Output the [x, y] coordinate of the center of the cell containing the given text.  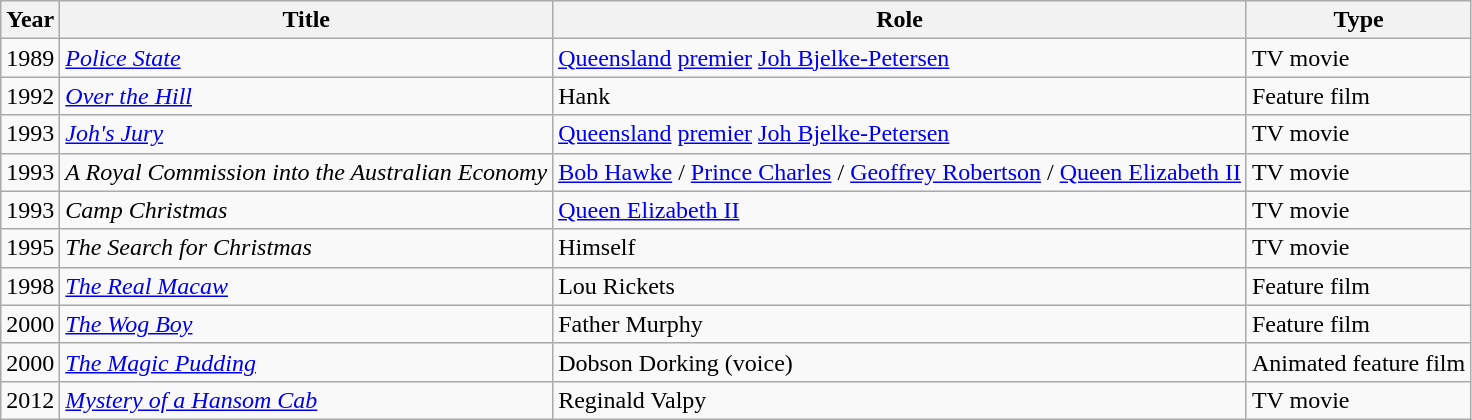
Father Murphy [900, 324]
Dobson Dorking (voice) [900, 362]
Over the Hill [306, 96]
1992 [30, 96]
1998 [30, 286]
The Real Macaw [306, 286]
Hank [900, 96]
Camp Christmas [306, 210]
Lou Rickets [900, 286]
Joh's Jury [306, 134]
Bob Hawke / Prince Charles / Geoffrey Robertson / Queen Elizabeth II [900, 172]
The Search for Christmas [306, 248]
The Wog Boy [306, 324]
2012 [30, 400]
Police State [306, 58]
Title [306, 20]
The Magic Pudding [306, 362]
Queen Elizabeth II [900, 210]
Type [1358, 20]
Himself [900, 248]
Role [900, 20]
Reginald Valpy [900, 400]
1989 [30, 58]
Year [30, 20]
1995 [30, 248]
Mystery of a Hansom Cab [306, 400]
A Royal Commission into the Australian Economy [306, 172]
Animated feature film [1358, 362]
